Provide the (x, y) coordinate of the cell's center where the given text is located.  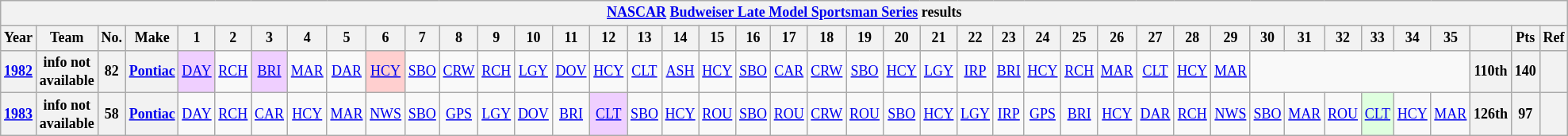
ASH (680, 72)
3 (270, 38)
9 (496, 38)
21 (939, 38)
23 (1009, 38)
28 (1193, 38)
13 (645, 38)
Ref (1554, 38)
12 (609, 38)
19 (865, 38)
58 (111, 115)
110th (1491, 72)
25 (1079, 38)
140 (1525, 72)
26 (1118, 38)
8 (458, 38)
34 (1412, 38)
5 (347, 38)
14 (680, 38)
Pts (1525, 38)
18 (826, 38)
20 (901, 38)
30 (1267, 38)
1983 (19, 115)
31 (1305, 38)
16 (753, 38)
4 (307, 38)
Make (152, 38)
32 (1344, 38)
24 (1042, 38)
No. (111, 38)
29 (1231, 38)
Year (19, 38)
35 (1451, 38)
27 (1155, 38)
10 (534, 38)
11 (571, 38)
7 (422, 38)
NASCAR Budweiser Late Model Sportsman Series results (784, 13)
17 (788, 38)
2 (233, 38)
1 (197, 38)
22 (976, 38)
Team (67, 38)
1982 (19, 72)
126th (1491, 115)
97 (1525, 115)
33 (1377, 38)
6 (385, 38)
15 (717, 38)
82 (111, 72)
